For the text-containing cell, return its midpoint in (X, Y) coordinate format. 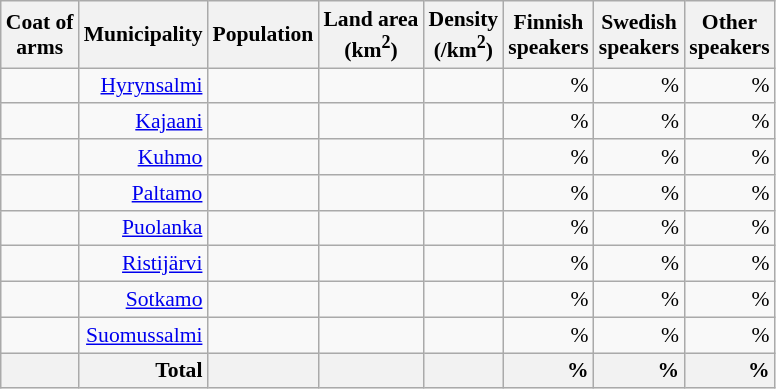
Otherspeakers (729, 34)
Kuhmo (144, 157)
Land area(km2) (370, 34)
Finnishspeakers (548, 34)
Total (144, 371)
Ristijärvi (144, 264)
Population (262, 34)
Puolanka (144, 228)
Swedishspeakers (639, 34)
Hyrynsalmi (144, 86)
Sotkamo (144, 300)
Paltamo (144, 193)
Density(/km2) (463, 34)
Kajaani (144, 122)
Municipality (144, 34)
Suomussalmi (144, 335)
Coat ofarms (40, 34)
